Pinpoint the cell where the given text exists, returning its [X, Y] midpoint coordinate. 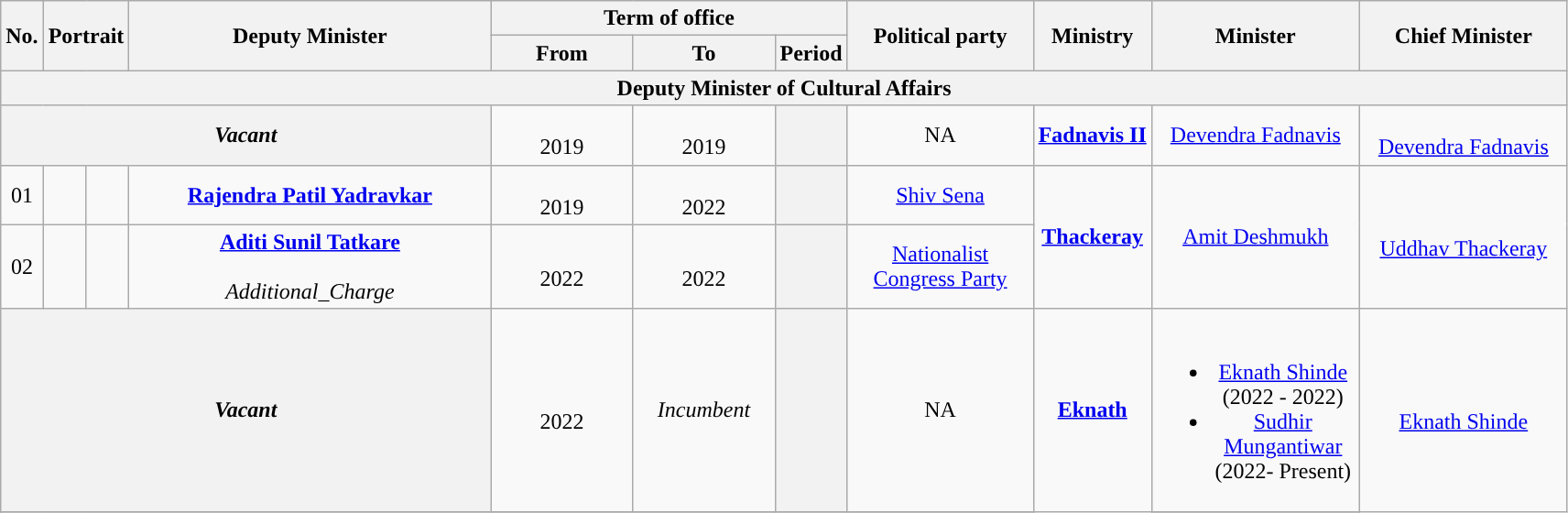
Thackeray [1092, 236]
Deputy Minister of Cultural Affairs [784, 88]
Rajendra Patil Yadravkar [310, 194]
Fadnavis II [1092, 136]
Political party [940, 36]
Nationalist Congress Party [940, 267]
From [562, 53]
Amit Deshmukh [1255, 236]
01 [22, 194]
Period [811, 53]
Chief Minister [1464, 36]
No. [22, 36]
Incumbent [703, 410]
Eknath [1092, 410]
Uddhav Thackeray [1464, 236]
Ministry [1092, 36]
Aditi Sunil Tatkare Additional_Charge [310, 267]
02 [22, 267]
Eknath Shinde(2022 - 2022)Sudhir Mungantiwar (2022- Present) [1255, 410]
To [703, 53]
Term of office [669, 18]
Deputy Minister [310, 36]
Portrait [86, 36]
Shiv Sena [940, 194]
Minister [1255, 36]
Eknath Shinde [1464, 410]
